Output the (X, Y) coordinate of the center of the cell containing the given text.  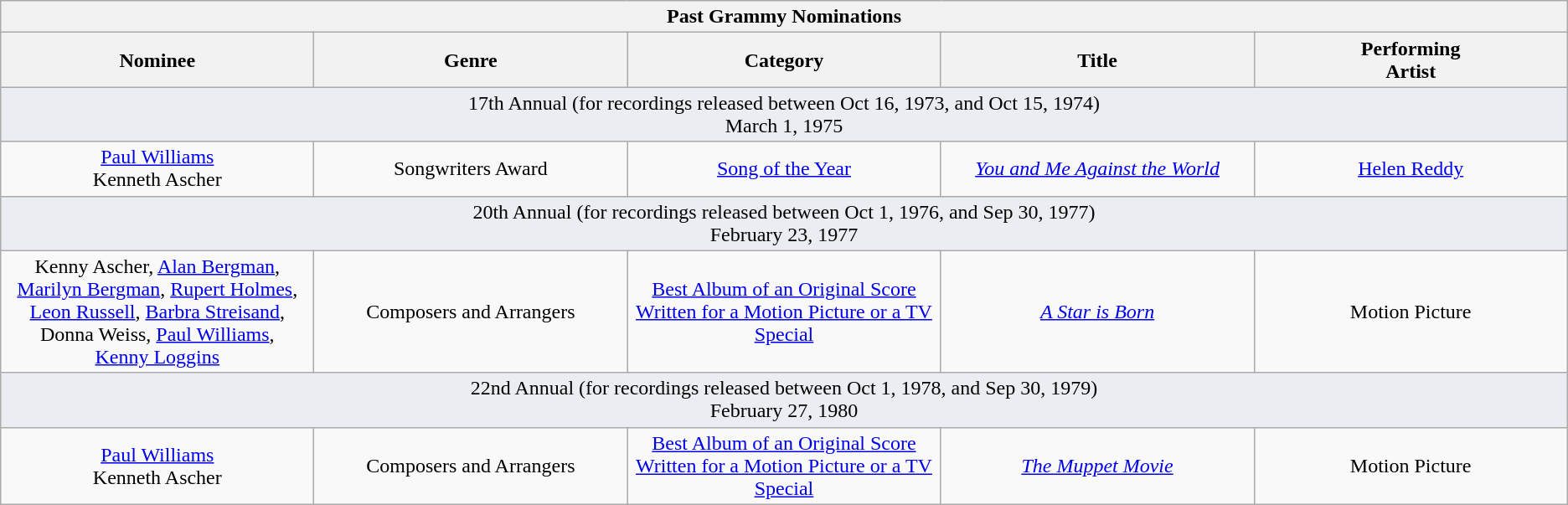
Nominee (157, 60)
A Star is Born (1097, 312)
Past Grammy Nominations (784, 17)
Genre (471, 60)
Title (1097, 60)
The Muppet Movie (1097, 466)
PerformingArtist (1411, 60)
Helen Reddy (1411, 169)
22nd Annual (for recordings released between Oct 1, 1978, and Sep 30, 1979)February 27, 1980 (784, 400)
17th Annual (for recordings released between Oct 16, 1973, and Oct 15, 1974)March 1, 1975 (784, 114)
Songwriters Award (471, 169)
Song of the Year (784, 169)
20th Annual (for recordings released between Oct 1, 1976, and Sep 30, 1977)February 23, 1977 (784, 223)
Kenny Ascher, Alan Bergman,Marilyn Bergman, Rupert Holmes,Leon Russell, Barbra Streisand,Donna Weiss, Paul Williams,Kenny Loggins (157, 312)
You and Me Against the World (1097, 169)
Category (784, 60)
